Return the [x, y] coordinate for the center point of the cell that contains the specified text.  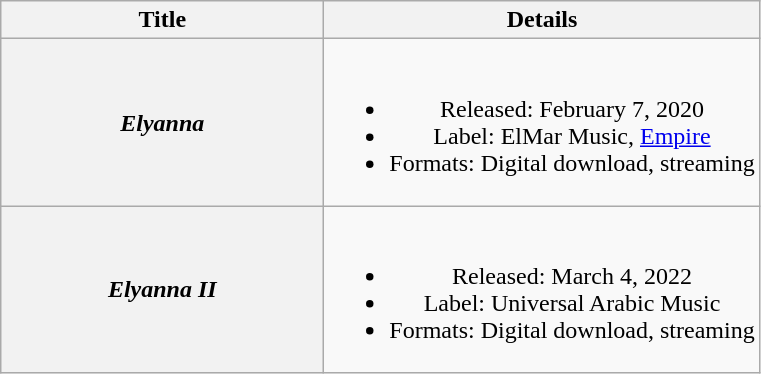
Released: February 7, 2020Label: ElMar Music, EmpireFormats: Digital download, streaming [542, 122]
Elyanna II [162, 290]
Released: March 4, 2022Label: Universal Arabic MusicFormats: Digital download, streaming [542, 290]
Details [542, 20]
Title [162, 20]
Elyanna [162, 122]
